Provide the (X, Y) coordinate of the cell's center where the given text is located.  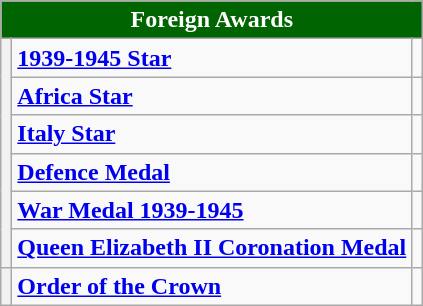
Defence Medal (212, 172)
Queen Elizabeth II Coronation Medal (212, 248)
Africa Star (212, 96)
Foreign Awards (212, 20)
War Medal 1939-1945 (212, 210)
Italy Star (212, 134)
1939-1945 Star (212, 58)
Order of the Crown (212, 286)
